Return (X, Y) of the center of cell containing provided text 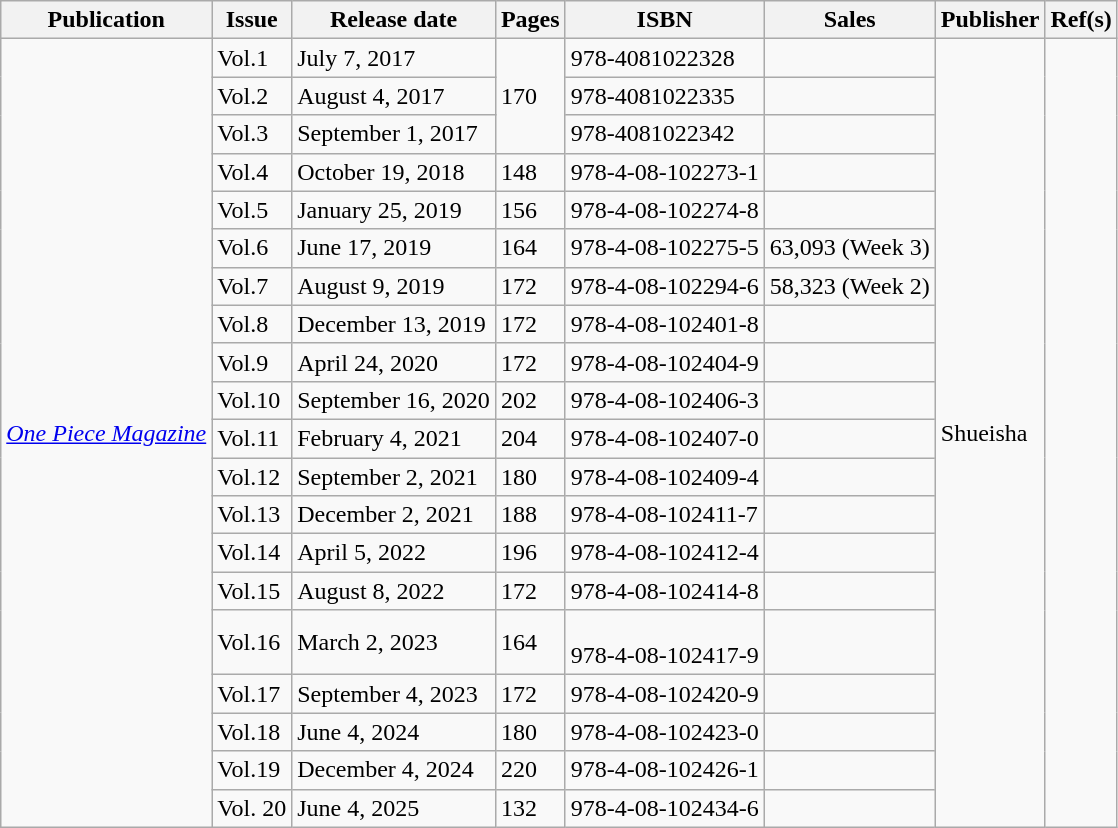
978-4-08-102412-4 (664, 553)
196 (530, 553)
June 4, 2025 (394, 808)
Vol.3 (252, 134)
August 8, 2022 (394, 591)
Vol. 20 (252, 808)
Pages (530, 20)
978-4-08-102423-0 (664, 732)
Vol.7 (252, 286)
Publisher (990, 20)
Issue (252, 20)
July 7, 2017 (394, 58)
978-4-08-102414-8 (664, 591)
978-4-08-102420-9 (664, 694)
978-4-08-102273-1 (664, 172)
February 4, 2021 (394, 438)
One Piece Magazine (106, 433)
June 17, 2019 (394, 248)
202 (530, 400)
Vol.15 (252, 591)
156 (530, 210)
Vol.19 (252, 770)
January 25, 2019 (394, 210)
Sales (850, 20)
978-4081022328 (664, 58)
132 (530, 808)
63,093 (Week 3) (850, 248)
978-4-08-102274-8 (664, 210)
Vol.5 (252, 210)
Release date (394, 20)
Vol.10 (252, 400)
978-4-08-102407-0 (664, 438)
978-4-08-102426-1 (664, 770)
Vol.16 (252, 642)
170 (530, 96)
978-4-08-102411-7 (664, 515)
Vol.13 (252, 515)
Vol.12 (252, 477)
Vol.8 (252, 324)
978-4-08-102404-9 (664, 362)
December 2, 2021 (394, 515)
Shueisha (990, 433)
Vol.2 (252, 96)
978-4-08-102434-6 (664, 808)
Publication (106, 20)
April 24, 2020 (394, 362)
Vol.6 (252, 248)
Ref(s) (1081, 20)
978-4-08-102409-4 (664, 477)
Vol.17 (252, 694)
Vol.18 (252, 732)
Vol.1 (252, 58)
978-4081022342 (664, 134)
Vol.9 (252, 362)
September 16, 2020 (394, 400)
June 4, 2024 (394, 732)
978-4-08-102417-9 (664, 642)
December 13, 2019 (394, 324)
978-4-08-102275-5 (664, 248)
204 (530, 438)
August 4, 2017 (394, 96)
Vol.11 (252, 438)
220 (530, 770)
148 (530, 172)
978-4-08-102401-8 (664, 324)
978-4-08-102406-3 (664, 400)
188 (530, 515)
ISBN (664, 20)
April 5, 2022 (394, 553)
978-4-08-102294-6 (664, 286)
September 1, 2017 (394, 134)
December 4, 2024 (394, 770)
August 9, 2019 (394, 286)
October 19, 2018 (394, 172)
September 2, 2021 (394, 477)
Vol.4 (252, 172)
Vol.14 (252, 553)
March 2, 2023 (394, 642)
978-4081022335 (664, 96)
58,323 (Week 2) (850, 286)
September 4, 2023 (394, 694)
